Pinpoint the cell where the given text exists, returning its [x, y] midpoint coordinate. 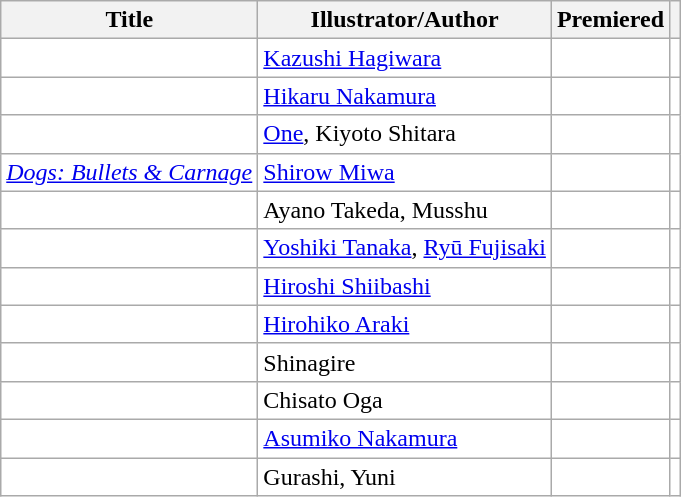
Kazushi Hagiwara [405, 58]
Shinagire [405, 362]
Hirohiko Araki [405, 324]
Hikaru Nakamura [405, 96]
Gurashi, Yuni [405, 477]
Premiered [610, 20]
Hiroshi Shiibashi [405, 286]
Asumiko Nakamura [405, 438]
Ayano Takeda, Musshu [405, 210]
One, Kiyoto Shitara [405, 134]
Shirow Miwa [405, 172]
Chisato Oga [405, 400]
Yoshiki Tanaka, Ryū Fujisaki [405, 248]
Dogs: Bullets & Carnage [130, 172]
Illustrator/Author [405, 20]
Title [130, 20]
